Provide the [x, y] coordinate of the cell's center where the given text is located.  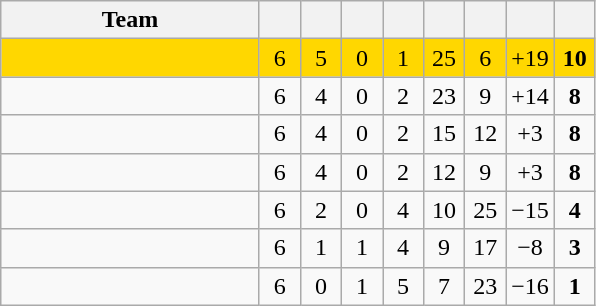
17 [486, 248]
−8 [530, 248]
−15 [530, 210]
15 [444, 134]
−16 [530, 286]
+19 [530, 58]
+14 [530, 96]
7 [444, 286]
Team [130, 20]
3 [574, 248]
